Determine the [x, y] coordinate at the center of the cell enclosing the given text.  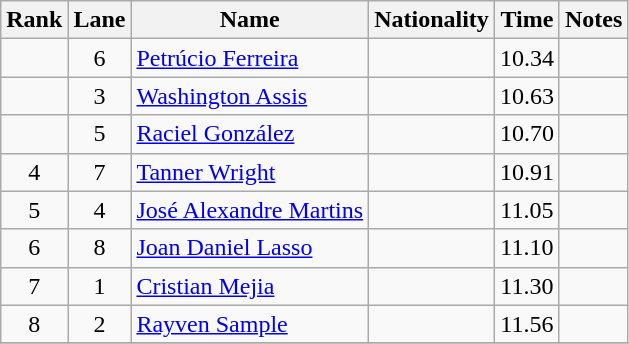
3 [100, 96]
11.56 [526, 324]
Raciel González [250, 134]
Tanner Wright [250, 172]
José Alexandre Martins [250, 210]
Rayven Sample [250, 324]
Nationality [432, 20]
10.91 [526, 172]
Lane [100, 20]
11.30 [526, 286]
10.70 [526, 134]
Joan Daniel Lasso [250, 248]
Time [526, 20]
Petrúcio Ferreira [250, 58]
1 [100, 286]
Washington Assis [250, 96]
11.05 [526, 210]
11.10 [526, 248]
Name [250, 20]
2 [100, 324]
Cristian Mejia [250, 286]
10.63 [526, 96]
Rank [34, 20]
10.34 [526, 58]
Notes [593, 20]
